Provide the (X, Y) coordinate of the cell's center where the given text is located.  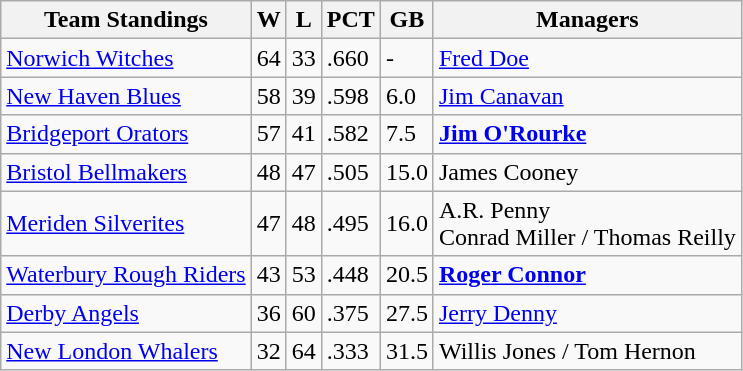
L (304, 20)
.505 (350, 172)
7.5 (406, 134)
- (406, 58)
.333 (350, 351)
.598 (350, 96)
58 (268, 96)
New London Whalers (126, 351)
A.R. Penny Conrad Miller / Thomas Reilly (587, 224)
GB (406, 20)
Norwich Witches (126, 58)
Managers (587, 20)
6.0 (406, 96)
33 (304, 58)
Waterbury Rough Riders (126, 275)
36 (268, 313)
Roger Connor (587, 275)
60 (304, 313)
Derby Angels (126, 313)
41 (304, 134)
W (268, 20)
.660 (350, 58)
.375 (350, 313)
Fred Doe (587, 58)
15.0 (406, 172)
20.5 (406, 275)
Meriden Silverites (126, 224)
Jerry Denny (587, 313)
.448 (350, 275)
53 (304, 275)
32 (268, 351)
Bristol Bellmakers (126, 172)
PCT (350, 20)
57 (268, 134)
27.5 (406, 313)
16.0 (406, 224)
James Cooney (587, 172)
Jim O'Rourke (587, 134)
.495 (350, 224)
Bridgeport Orators (126, 134)
39 (304, 96)
New Haven Blues (126, 96)
.582 (350, 134)
Jim Canavan (587, 96)
43 (268, 275)
Team Standings (126, 20)
Willis Jones / Tom Hernon (587, 351)
31.5 (406, 351)
